Locate the cell with the specified text and output its [X, Y] center coordinate. 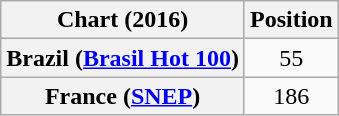
France (SNEP) [123, 96]
186 [291, 96]
55 [291, 58]
Chart (2016) [123, 20]
Brazil (Brasil Hot 100) [123, 58]
Position [291, 20]
